Output the [x, y] coordinate of the center of the cell containing the given text.  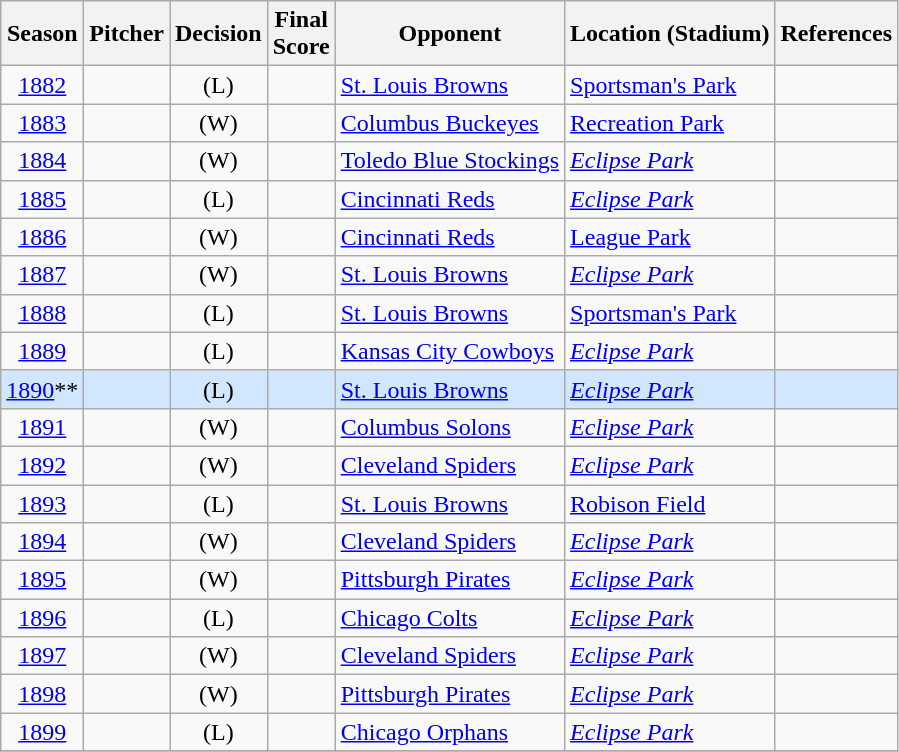
1893 [42, 503]
1891 [42, 427]
Robison Field [670, 503]
1899 [42, 732]
1890** [42, 389]
Pitcher [127, 34]
FinalScore [301, 34]
Toledo Blue Stockings [450, 161]
1895 [42, 580]
Chicago Orphans [450, 732]
Location (Stadium) [670, 34]
1883 [42, 123]
1897 [42, 656]
Kansas City Cowboys [450, 351]
Opponent [450, 34]
Columbus Buckeyes [450, 123]
1885 [42, 199]
Chicago Colts [450, 618]
Season [42, 34]
1882 [42, 85]
1884 [42, 161]
1887 [42, 275]
Recreation Park [670, 123]
1892 [42, 465]
1898 [42, 694]
1886 [42, 237]
References [836, 34]
League Park [670, 237]
1888 [42, 313]
Columbus Solons [450, 427]
1889 [42, 351]
Decision [219, 34]
1896 [42, 618]
1894 [42, 542]
